Return the (x, y) coordinate for the center point of the cell that contains the specified text.  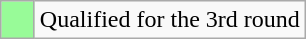
Qualified for the 3rd round (170, 20)
